Pinpoint the cell where the given text exists, returning its (X, Y) midpoint coordinate. 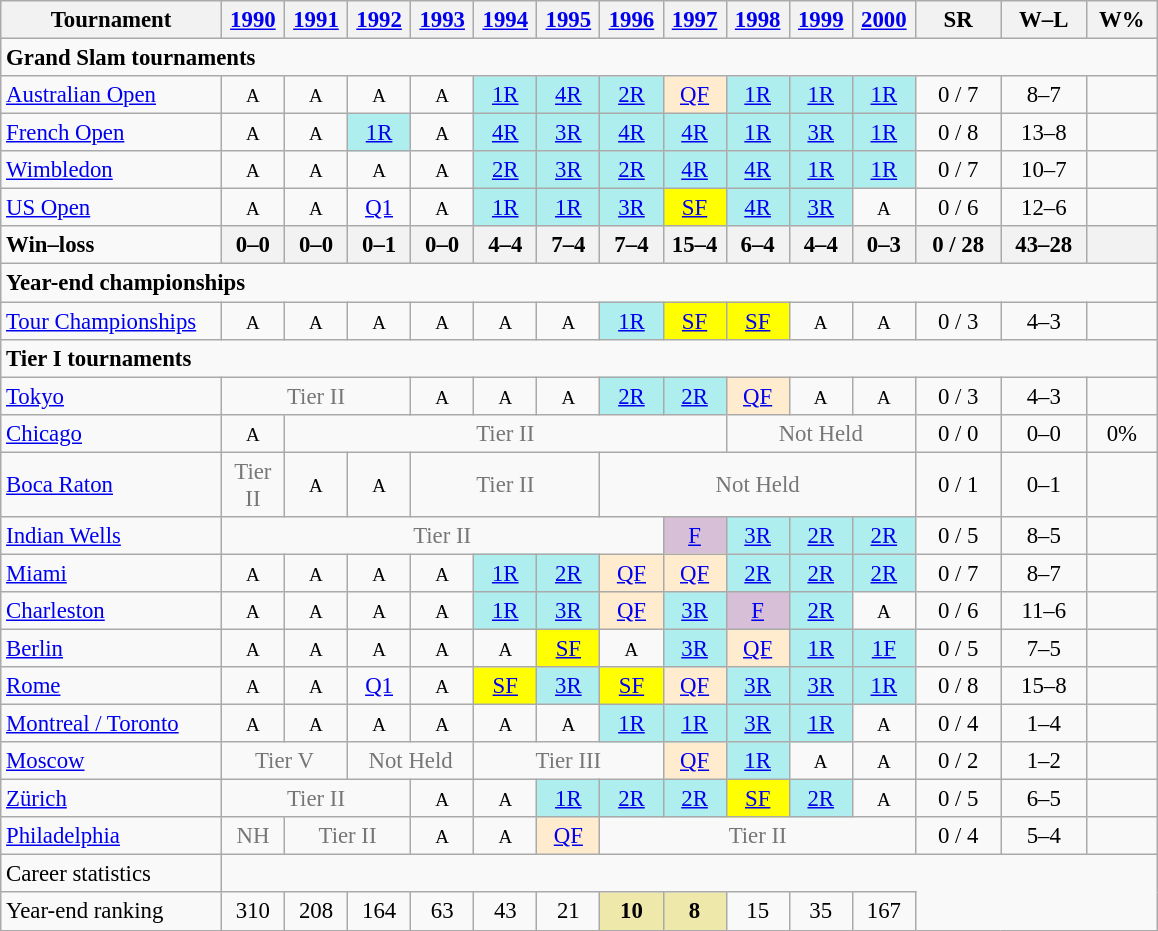
15–4 (694, 245)
Zürich (112, 799)
43 (506, 912)
208 (316, 912)
35 (820, 912)
10–7 (1044, 170)
5–4 (1044, 836)
Tier V (284, 761)
Chicago (112, 433)
Philadelphia (112, 836)
0 / 1 (958, 484)
1–4 (1044, 724)
Australian Open (112, 95)
Boca Raton (112, 484)
15–8 (1044, 686)
8 (694, 912)
NH (252, 836)
W–L (1044, 20)
310 (252, 912)
Miami (112, 573)
13–8 (1044, 133)
Grand Slam tournaments (579, 58)
0 / 2 (958, 761)
15 (758, 912)
1999 (820, 20)
10 (632, 912)
SR (958, 20)
Year-end ranking (112, 912)
W% (1122, 20)
1995 (568, 20)
1–2 (1044, 761)
Win–loss (112, 245)
6–4 (758, 245)
167 (884, 912)
1998 (758, 20)
11–6 (1044, 611)
21 (568, 912)
Tier III (568, 761)
Montreal / Toronto (112, 724)
0% (1122, 433)
1F (884, 648)
0 / 28 (958, 245)
1993 (442, 20)
Tour Championships (112, 321)
1992 (380, 20)
6–5 (1044, 799)
Moscow (112, 761)
Tournament (112, 20)
2000 (884, 20)
Career statistics (112, 874)
Charleston (112, 611)
Tokyo (112, 396)
Rome (112, 686)
8–5 (1044, 536)
0–3 (884, 245)
Wimbledon (112, 170)
1991 (316, 20)
Indian Wells (112, 536)
French Open (112, 133)
0 / 0 (958, 433)
7–5 (1044, 648)
1997 (694, 20)
164 (380, 912)
1994 (506, 20)
43–28 (1044, 245)
63 (442, 912)
Tier I tournaments (579, 358)
US Open (112, 208)
Year-end championships (579, 283)
1996 (632, 20)
1990 (252, 20)
Berlin (112, 648)
12–6 (1044, 208)
